Extract the (x, y) coordinate from the center of the cell holding the provided text.  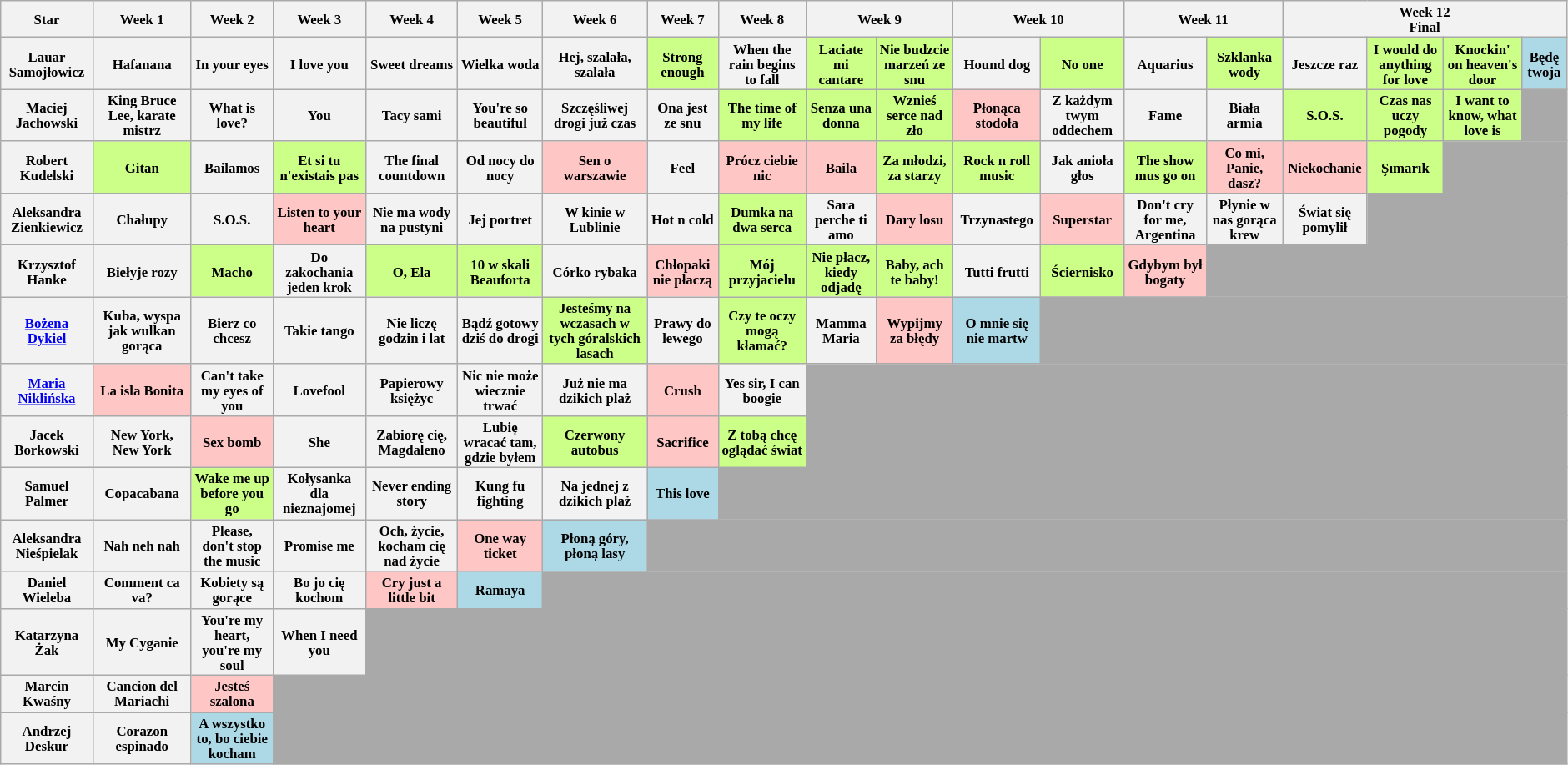
Daniel Wieleba (47, 590)
Sacrifice (682, 442)
Och, życie, kocham cię nad życie (411, 546)
Cancion del Mariachi (142, 694)
Nie budzcie marzeń ze snu (914, 63)
Na jednej z dzikich plaż (596, 494)
What is love? (232, 115)
I want to know, what love is (1483, 115)
New York, New York (142, 442)
Kołysanka dla nieznajomej (319, 494)
Szczęśliwej drogi już czas (596, 115)
Za młodzi, za starzy (914, 168)
Dary losu (914, 219)
Week 2 (232, 19)
Czy te oczy mogą kłamać? (762, 330)
Nah neh nah (142, 546)
Nic nie może wiecznie trwać (500, 390)
Wypijmy za błędy (914, 330)
You're so beautiful (500, 115)
Co mi, Panie, dasz? (1244, 168)
Star (47, 19)
Z każdym twym oddechem (1083, 115)
Lubię wracać tam, gdzie byłem (500, 442)
I would do anything for love (1405, 63)
Promise me (319, 546)
Zabiorę cię, Magdaleno (411, 442)
Şımarık (1405, 168)
Ściernisko (1083, 271)
King Bruce Lee, karate mistrz (142, 115)
Papierowy księżyc (411, 390)
10 w skali Beauforta (500, 271)
Tacy sami (411, 115)
You're my heart, you're my soul (232, 642)
The final countdown (411, 168)
Please, don't stop the music (232, 546)
Świat się pomylił (1324, 219)
Wielka woda (500, 63)
Gdybym był bogaty (1166, 271)
Jesteś szalona (232, 694)
Senza una donna (841, 115)
Week 6 (596, 19)
Week 7 (682, 19)
Week 10 (1039, 19)
Fame (1166, 115)
Feel (682, 168)
Dumka na dwa serca (762, 219)
Lauar Samojłowicz (47, 63)
Superstar (1083, 219)
Rock n roll music (998, 168)
Samuel Palmer (47, 494)
I love you (319, 63)
Sara perche ti amo (841, 219)
Laciate mi cantare (841, 63)
Jej portret (500, 219)
Strong enough (682, 63)
When I need you (319, 642)
O, Ela (411, 271)
Takie tango (319, 330)
This love (682, 494)
Knockin' on heaven's door (1483, 63)
Ramaya (500, 590)
Robert Kudelski (47, 168)
My Cyganie (142, 642)
Tutti frutti (998, 271)
Andrzej Deskur (47, 738)
Week 3 (319, 19)
Sen o warszawie (596, 168)
Week 1 (142, 19)
Bożena Dykiel (47, 330)
Bo jo cię kochom (319, 590)
A wszystko to, bo ciebie kocham (232, 738)
The show mus go on (1166, 168)
Trzynastego (998, 219)
Od nocy do nocy (500, 168)
Ona jest ze snu (682, 115)
Kuba, wyspa jak wulkan gorąca (142, 330)
Week 5 (500, 19)
Płoną góry, płoną lasy (596, 546)
Bierz co chcesz (232, 330)
Nie płacz, kiedy odjadę (841, 271)
Hot n cold (682, 219)
Córko rybaka (596, 271)
Aleksandra Nieśpielak (47, 546)
Baila (841, 168)
Maciej Jachowski (47, 115)
When the rain begins to fall (762, 63)
Chłopaki nie płaczą (682, 271)
Corazon espinado (142, 738)
Katarzyna Żak (47, 642)
Bądź gotowy dziś do drogi (500, 330)
One way ticket (500, 546)
Bailamos (232, 168)
She (319, 442)
No one (1083, 63)
Wake me up before you go (232, 494)
Et si tu n'existais pas (319, 168)
Już nie ma dzikich plaż (596, 390)
The time of my life (762, 115)
Do zakochania jeden krok (319, 271)
Yes sir, I can boogie (762, 390)
Maria Niklińska (47, 390)
Listen to your heart (319, 219)
Kung fu fighting (500, 494)
Jeszcze raz (1324, 63)
Jacek Borkowski (47, 442)
You (319, 115)
Płynie w nas gorąca krew (1244, 219)
Cry just a little bit (411, 590)
Czas nas uczy pogody (1405, 115)
Crush (682, 390)
Week 12Final (1425, 19)
Jak anioła głos (1083, 168)
Can't take my eyes of you (232, 390)
Prawy do lewego (682, 330)
Baby, ach te baby! (914, 271)
Week 8 (762, 19)
Marcin Kwaśny (47, 694)
Gitan (142, 168)
Biała armia (1244, 115)
Mój przyjacielu (762, 271)
Płonąca stodoła (998, 115)
Sweet dreams (411, 63)
Week 9 (879, 19)
Copacabana (142, 494)
Jesteśmy na wczasach w tych góralskich lasach (596, 330)
Szklanka wody (1244, 63)
In your eyes (232, 63)
Hafanana (142, 63)
O mnie się nie martw (998, 330)
Aleksandra Zienkiewicz (47, 219)
Hej, szalała, szalała (596, 63)
Mamma Maria (841, 330)
Biełyje rozy (142, 271)
Prócz ciebie nic (762, 168)
Aquarius (1166, 63)
Chałupy (142, 219)
Nie ma wody na pustyni (411, 219)
Niekochanie (1324, 168)
Comment ca va? (142, 590)
Macho (232, 271)
Kobiety są gorące (232, 590)
Sex bomb (232, 442)
Lovefool (319, 390)
Week 11 (1204, 19)
Krzysztof Hanke (47, 271)
W kinie w Lublinie (596, 219)
Wznieś serce nad zło (914, 115)
Z tobą chcę oglądać świat (762, 442)
Nie liczę godzin i lat (411, 330)
Będę twoja (1544, 63)
Never ending story (411, 494)
Don't cry for me, Argentina (1166, 219)
Czerwony autobus (596, 442)
Week 4 (411, 19)
Hound dog (998, 63)
La isla Bonita (142, 390)
